Scan for the cell matching the given text and deliver its (X, Y) coordinate at center. 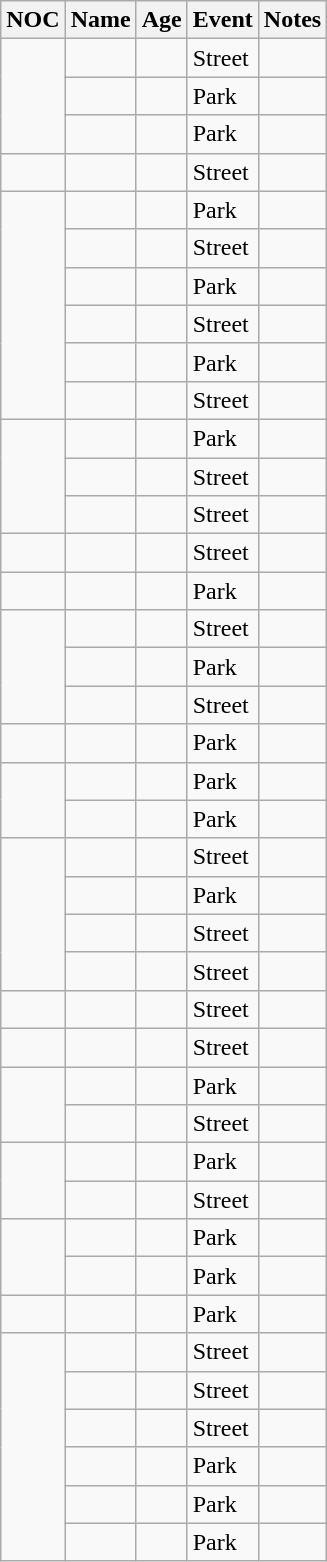
Event (222, 20)
Age (162, 20)
Notes (292, 20)
Name (100, 20)
NOC (33, 20)
